Output the [x, y] coordinate of the center of the cell containing the given text.  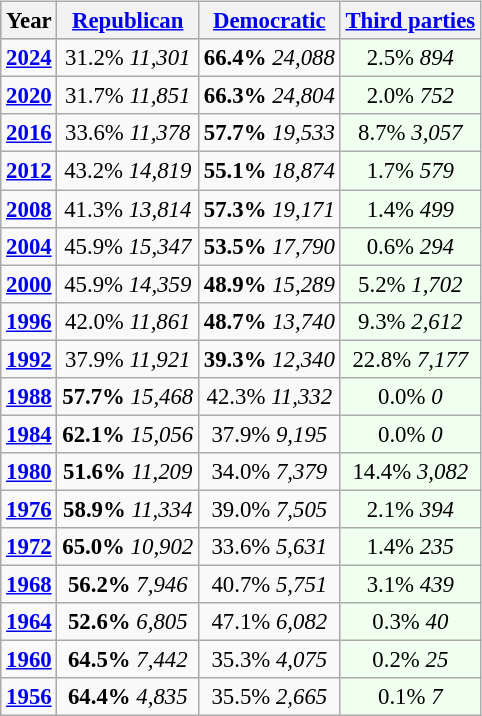
52.6% 6,805 [128, 622]
31.2% 11,301 [128, 58]
64.5% 7,442 [128, 660]
47.1% 6,082 [270, 622]
48.9% 15,289 [270, 284]
1.7% 579 [410, 171]
Republican [128, 21]
62.1% 15,056 [128, 434]
2.0% 752 [410, 96]
33.6% 5,631 [270, 547]
0.2% 25 [410, 660]
40.7% 5,751 [270, 584]
1996 [29, 321]
35.3% 4,075 [270, 660]
2012 [29, 171]
66.4% 24,088 [270, 58]
55.1% 18,874 [270, 171]
65.0% 10,902 [128, 547]
51.6% 11,209 [128, 472]
35.5% 2,665 [270, 697]
2.1% 394 [410, 509]
1980 [29, 472]
58.9% 11,334 [128, 509]
9.3% 2,612 [410, 321]
57.7% 15,468 [128, 396]
1992 [29, 359]
64.4% 4,835 [128, 697]
0.6% 294 [410, 246]
14.4% 3,082 [410, 472]
5.2% 1,702 [410, 284]
1960 [29, 660]
39.0% 7,505 [270, 509]
1984 [29, 434]
37.9% 11,921 [128, 359]
2000 [29, 284]
Year [29, 21]
37.9% 9,195 [270, 434]
1968 [29, 584]
8.7% 3,057 [410, 133]
39.3% 12,340 [270, 359]
2.5% 894 [410, 58]
56.2% 7,946 [128, 584]
45.9% 15,347 [128, 246]
2004 [29, 246]
53.5% 17,790 [270, 246]
42.0% 11,861 [128, 321]
1.4% 499 [410, 209]
Democratic [270, 21]
31.7% 11,851 [128, 96]
22.8% 7,177 [410, 359]
33.6% 11,378 [128, 133]
2024 [29, 58]
43.2% 14,819 [128, 171]
41.3% 13,814 [128, 209]
1976 [29, 509]
1988 [29, 396]
3.1% 439 [410, 584]
0.3% 40 [410, 622]
42.3% 11,332 [270, 396]
34.0% 7,379 [270, 472]
57.7% 19,533 [270, 133]
1956 [29, 697]
1.4% 235 [410, 547]
2016 [29, 133]
Third parties [410, 21]
1964 [29, 622]
2020 [29, 96]
45.9% 14,359 [128, 284]
48.7% 13,740 [270, 321]
2008 [29, 209]
57.3% 19,171 [270, 209]
1972 [29, 547]
66.3% 24,804 [270, 96]
0.1% 7 [410, 697]
